For the text-containing cell, return its midpoint in (X, Y) coordinate format. 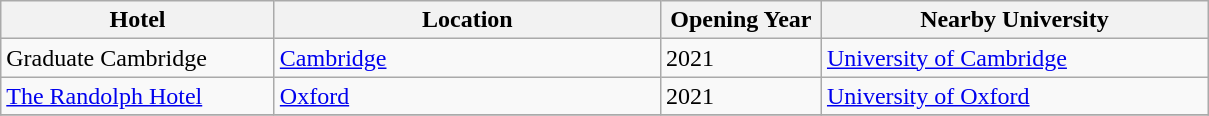
University of Oxford (1014, 96)
Nearby University (1014, 20)
Oxford (467, 96)
Cambridge (467, 58)
Hotel (138, 20)
Opening Year (740, 20)
Graduate Cambridge (138, 58)
Location (467, 20)
University of Cambridge (1014, 58)
The Randolph Hotel (138, 96)
